Detect which cell encompasses the target text, then output its (x, y) center coordinate. 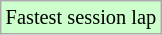
Fastest session lap (81, 17)
